From the cell containing the given text, extract its center point as [X, Y] coordinate. 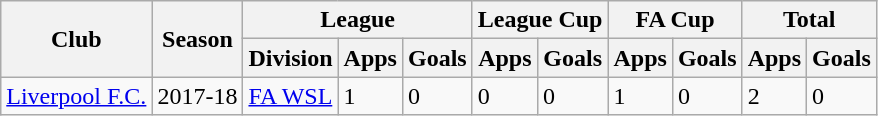
Division [290, 58]
Club [76, 39]
Total [809, 20]
2 [774, 96]
League [358, 20]
Season [198, 39]
League Cup [540, 20]
Liverpool F.C. [76, 96]
FA WSL [290, 96]
2017-18 [198, 96]
FA Cup [675, 20]
